Provide the (X, Y) coordinate of the cell's center where the given text is located.  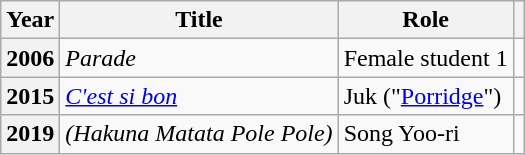
2015 (30, 96)
2006 (30, 58)
Parade (199, 58)
Role (426, 20)
Juk ("Porridge") (426, 96)
Song Yoo-ri (426, 134)
(Hakuna Matata Pole Pole) (199, 134)
Female student 1 (426, 58)
Title (199, 20)
Year (30, 20)
C'est si bon (199, 96)
2019 (30, 134)
